Search for the cell housing the specified text and yield its (X, Y) center coordinate. 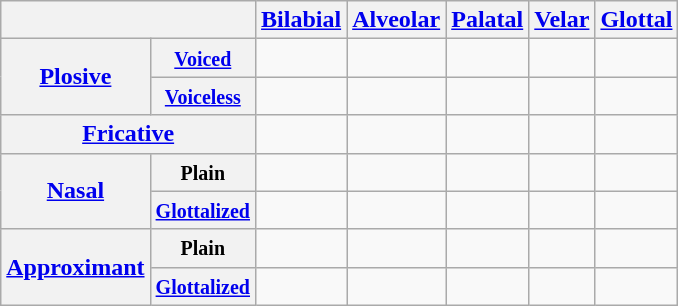
Approximant (76, 267)
Bilabial (302, 20)
Fricative (128, 134)
Voiced (202, 58)
Alveolar (396, 20)
Velar (562, 20)
Voiceless (202, 96)
Glottal (636, 20)
Palatal (488, 20)
Plosive (76, 77)
Nasal (76, 191)
